Extract the (X, Y) coordinate from the center of the cell holding the provided text.  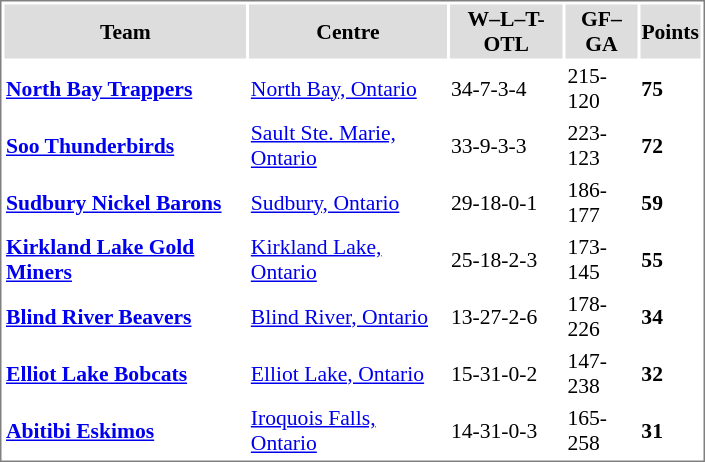
31 (670, 431)
25-18-2-3 (506, 259)
32 (670, 373)
13-27-2-6 (506, 317)
Points (670, 31)
North Bay Trappers (125, 89)
34 (670, 317)
55 (670, 259)
Team (125, 31)
W–L–T-OTL (506, 31)
North Bay, Ontario (348, 89)
Sudbury Nickel Barons (125, 203)
186-177 (602, 203)
15-31-0-2 (506, 373)
Iroquois Falls, Ontario (348, 431)
223-123 (602, 145)
Elliot Lake, Ontario (348, 373)
Soo Thunderbirds (125, 145)
Sault Ste. Marie, Ontario (348, 145)
GF–GA (602, 31)
Abitibi Eskimos (125, 431)
Centre (348, 31)
Blind River, Ontario (348, 317)
Elliot Lake Bobcats (125, 373)
33-9-3-3 (506, 145)
173-145 (602, 259)
Sudbury, Ontario (348, 203)
14-31-0-3 (506, 431)
72 (670, 145)
34-7-3-4 (506, 89)
Kirkland Lake Gold Miners (125, 259)
178-226 (602, 317)
215-120 (602, 89)
Kirkland Lake, Ontario (348, 259)
75 (670, 89)
29-18-0-1 (506, 203)
59 (670, 203)
147-238 (602, 373)
165-258 (602, 431)
Blind River Beavers (125, 317)
